Return the [X, Y] coordinate for the center point of the cell that contains the specified text.  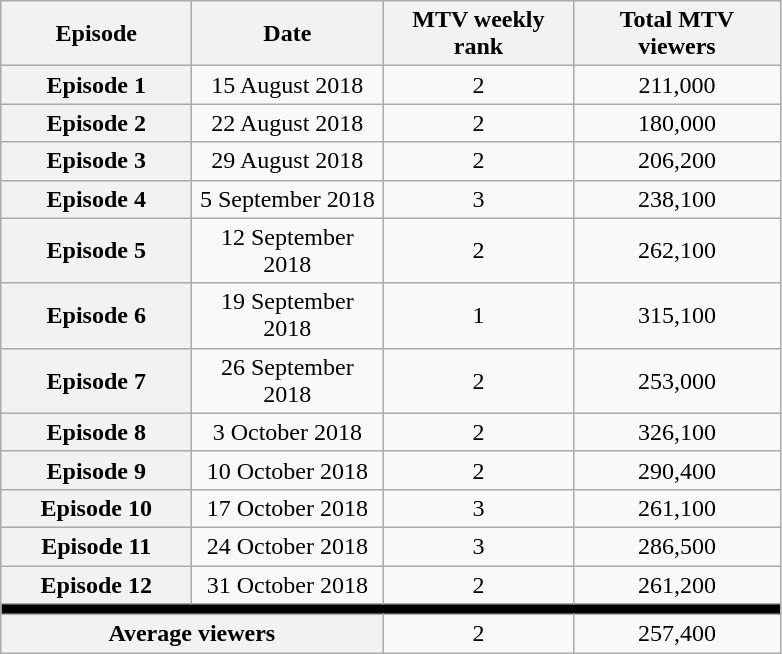
286,500 [677, 546]
10 October 2018 [288, 470]
290,400 [677, 470]
5 September 2018 [288, 199]
31 October 2018 [288, 585]
17 October 2018 [288, 508]
180,000 [677, 123]
22 August 2018 [288, 123]
206,200 [677, 161]
Episode 11 [96, 546]
Episode 3 [96, 161]
1 [478, 316]
Episode 2 [96, 123]
315,100 [677, 316]
Episode 12 [96, 585]
262,100 [677, 250]
261,100 [677, 508]
Total MTV viewers [677, 34]
Average viewers [192, 634]
19 September 2018 [288, 316]
24 October 2018 [288, 546]
326,100 [677, 432]
12 September 2018 [288, 250]
Date [288, 34]
26 September 2018 [288, 380]
Episode 9 [96, 470]
29 August 2018 [288, 161]
3 October 2018 [288, 432]
Episode 5 [96, 250]
211,000 [677, 85]
Episode [96, 34]
Episode 10 [96, 508]
15 August 2018 [288, 85]
253,000 [677, 380]
257,400 [677, 634]
261,200 [677, 585]
Episode 1 [96, 85]
238,100 [677, 199]
Episode 6 [96, 316]
Episode 7 [96, 380]
Episode 4 [96, 199]
MTV weekly rank [478, 34]
Episode 8 [96, 432]
